Detect which cell encompasses the target text, then output its [X, Y] center coordinate. 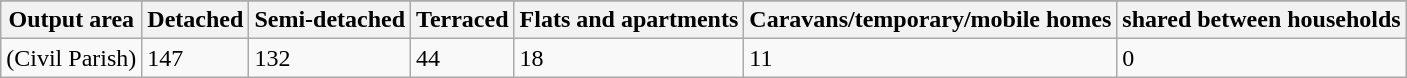
Output area [72, 20]
Semi-detached [330, 20]
(Civil Parish) [72, 58]
Flats and apartments [629, 20]
18 [629, 58]
Detached [196, 20]
147 [196, 58]
132 [330, 58]
shared between households [1262, 20]
11 [930, 58]
0 [1262, 58]
44 [462, 58]
Caravans/temporary/mobile homes [930, 20]
Terraced [462, 20]
